Capture the cell that displays the provided text and extract its [X, Y] central coordinate. 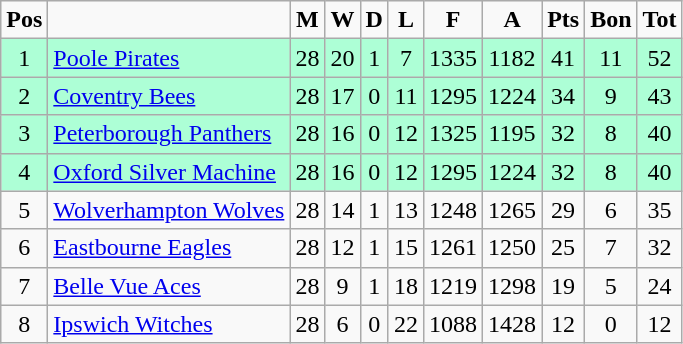
43 [660, 96]
Pts [564, 20]
Coventry Bees [169, 96]
35 [660, 210]
Oxford Silver Machine [169, 172]
25 [564, 248]
1250 [512, 248]
14 [342, 210]
Tot [660, 20]
52 [660, 58]
1335 [452, 58]
A [512, 20]
Ipswich Witches [169, 324]
Poole Pirates [169, 58]
Eastbourne Eagles [169, 248]
13 [406, 210]
3 [24, 134]
D [374, 20]
19 [564, 286]
1428 [512, 324]
1248 [452, 210]
18 [406, 286]
Peterborough Panthers [169, 134]
Pos [24, 20]
24 [660, 286]
M [308, 20]
1182 [512, 58]
1265 [512, 210]
29 [564, 210]
34 [564, 96]
1195 [512, 134]
4 [24, 172]
2 [24, 96]
Wolverhampton Wolves [169, 210]
17 [342, 96]
L [406, 20]
41 [564, 58]
W [342, 20]
1325 [452, 134]
1261 [452, 248]
20 [342, 58]
Bon [611, 20]
1088 [452, 324]
1219 [452, 286]
22 [406, 324]
F [452, 20]
1298 [512, 286]
Belle Vue Aces [169, 286]
15 [406, 248]
